For the text-containing cell, return its midpoint in [X, Y] coordinate format. 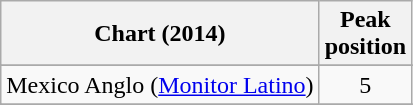
Peakposition [365, 34]
5 [365, 85]
Mexico Anglo (Monitor Latino) [160, 85]
Chart (2014) [160, 34]
